Scan for the cell matching the given text and deliver its (x, y) coordinate at center. 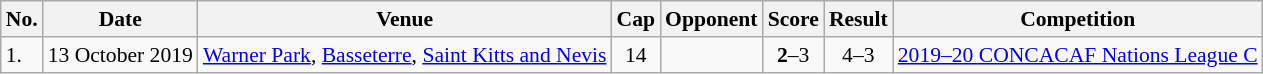
Opponent (712, 19)
1. (22, 55)
13 October 2019 (120, 55)
Competition (1078, 19)
Venue (405, 19)
4–3 (858, 55)
2019–20 CONCACAF Nations League C (1078, 55)
Score (794, 19)
Cap (636, 19)
2–3 (794, 55)
Warner Park, Basseterre, Saint Kitts and Nevis (405, 55)
No. (22, 19)
14 (636, 55)
Date (120, 19)
Result (858, 19)
